Output the [X, Y] coordinate of the center of the cell containing the given text.  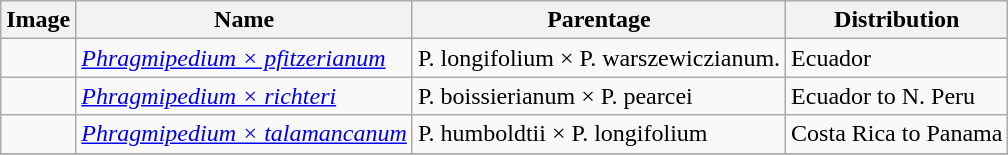
P. longifolium × P. warszewiczianum. [598, 58]
Image [38, 20]
Phragmipedium × talamancanum [244, 134]
Phragmipedium × richteri [244, 96]
Costa Rica to Panama [897, 134]
Ecuador [897, 58]
Parentage [598, 20]
Name [244, 20]
Ecuador to N. Peru [897, 96]
P. boissierianum × P. pearcei [598, 96]
Phragmipedium × pfitzerianum [244, 58]
Distribution [897, 20]
P. humboldtii × P. longifolium [598, 134]
